Pinpoint the cell where the given text exists, returning its [X, Y] midpoint coordinate. 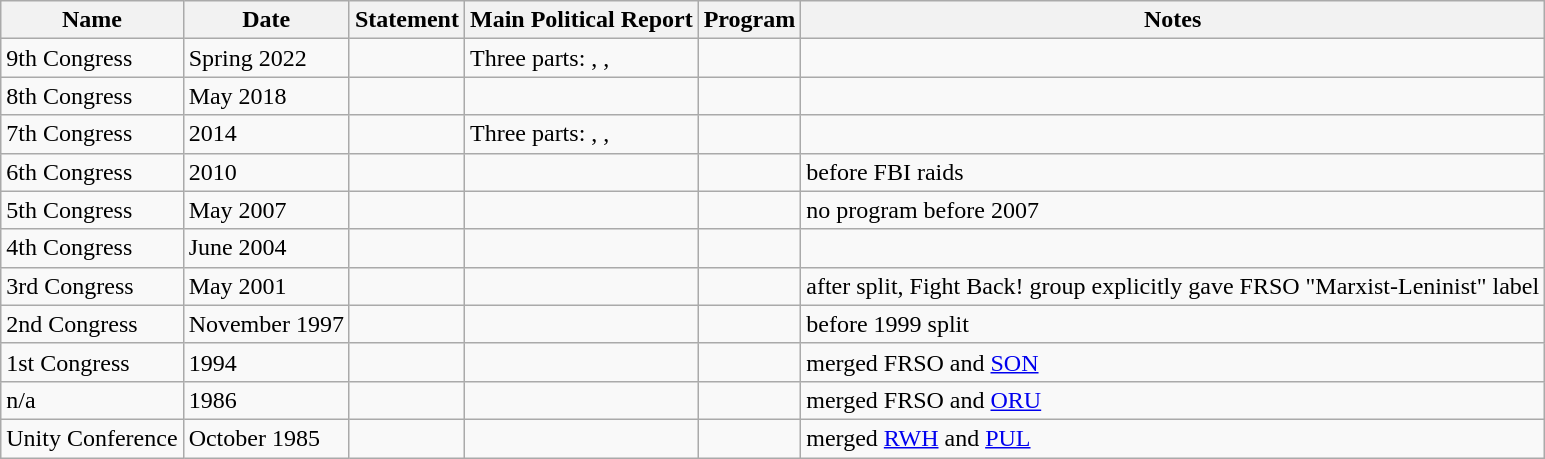
2nd Congress [92, 324]
2010 [266, 172]
before 1999 split [1173, 324]
2014 [266, 134]
1986 [266, 400]
1994 [266, 362]
4th Congress [92, 248]
8th Congress [92, 96]
Date [266, 20]
n/a [92, 400]
Unity Conference [92, 438]
November 1997 [266, 324]
May 2007 [266, 210]
Name [92, 20]
before FBI raids [1173, 172]
May 2001 [266, 286]
June 2004 [266, 248]
no program before 2007 [1173, 210]
Main Political Report [581, 20]
Program [750, 20]
merged FRSO and SON [1173, 362]
1st Congress [92, 362]
5th Congress [92, 210]
merged FRSO and ORU [1173, 400]
Spring 2022 [266, 58]
9th Congress [92, 58]
Notes [1173, 20]
after split, Fight Back! group explicitly gave FRSO "Marxist-Leninist" label [1173, 286]
May 2018 [266, 96]
merged RWH and PUL [1173, 438]
October 1985 [266, 438]
7th Congress [92, 134]
6th Congress [92, 172]
Statement [406, 20]
3rd Congress [92, 286]
